Return [x, y] of the center of cell containing provided text 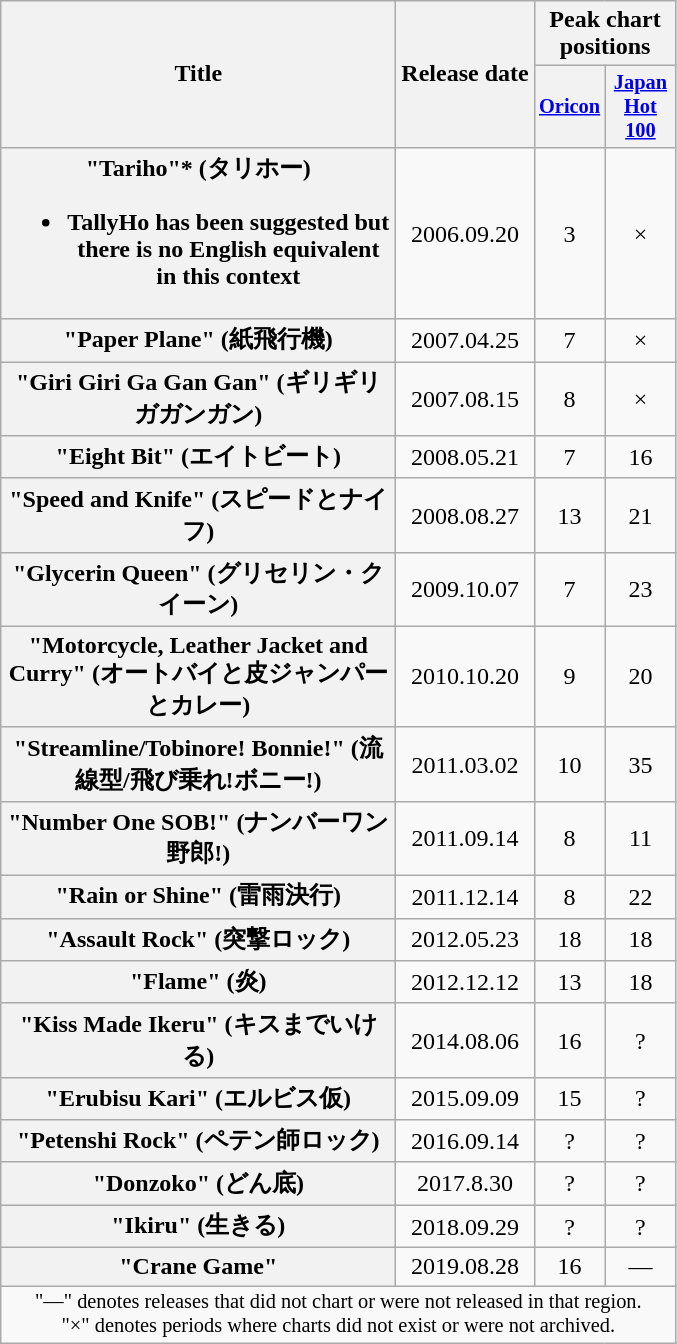
"Ikiru" (生きる) [198, 1226]
"Streamline/Tobinore! Bonnie!" (流線型/飛び乗れ!ボニー!) [198, 764]
"Kiss Made Ikeru" (キスまでいける) [198, 1040]
"Erubisu Kari" (エルビス仮) [198, 1098]
Japan Hot 100 [640, 107]
21 [640, 515]
2014.08.06 [465, 1040]
2011.03.02 [465, 764]
23 [640, 589]
"Number One SOB!" (ナンバーワン野郎!) [198, 838]
2015.09.09 [465, 1098]
2011.12.14 [465, 898]
2011.09.14 [465, 838]
"Speed and Knife" (スピードとナイフ) [198, 515]
11 [640, 838]
2007.04.25 [465, 340]
"Crane Game" [198, 1267]
"Donzoko" (どん底) [198, 1184]
"Assault Rock" (突撃ロック) [198, 940]
20 [640, 676]
Peak chart positions [605, 34]
2008.05.21 [465, 458]
Title [198, 74]
3 [570, 233]
2012.05.23 [465, 940]
"Eight Bit" (エイトビート) [198, 458]
2017.8.30 [465, 1184]
2007.08.15 [465, 399]
"Tariho"* (タリホー)TallyHo has been suggested but there is no English equivalent in this context [198, 233]
Release date [465, 74]
2009.10.07 [465, 589]
— [640, 1267]
"Motorcycle, Leather Jacket and Curry" (オートバイと皮ジャンパーとカレー) [198, 676]
2016.09.14 [465, 1142]
"Giri Giri Ga Gan Gan" (ギリギリガガンガン) [198, 399]
2010.10.20 [465, 676]
"—" denotes releases that did not chart or were not released in that region."×" denotes periods where charts did not exist or were not archived. [338, 1315]
"Glycerin Queen" (グリセリン・クイーン) [198, 589]
22 [640, 898]
2008.08.27 [465, 515]
2019.08.28 [465, 1267]
35 [640, 764]
10 [570, 764]
"Rain or Shine" (雷雨決行) [198, 898]
2012.12.12 [465, 982]
"Paper Plane" (紙飛行機) [198, 340]
2006.09.20 [465, 233]
9 [570, 676]
2018.09.29 [465, 1226]
15 [570, 1098]
Oricon [570, 107]
"Flame" (炎) [198, 982]
"Petenshi Rock" (ペテン師ロック) [198, 1142]
